Detect which cell encompasses the target text, then output its (x, y) center coordinate. 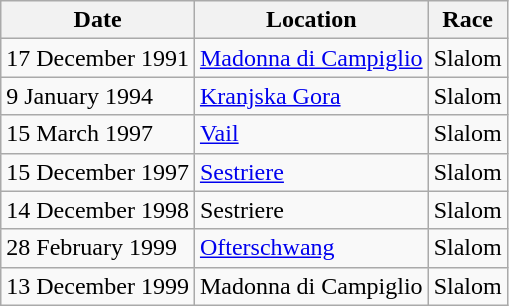
Vail (311, 134)
15 March 1997 (98, 134)
28 February 1999 (98, 248)
15 December 1997 (98, 172)
17 December 1991 (98, 58)
Location (311, 20)
13 December 1999 (98, 286)
Ofterschwang (311, 248)
Kranjska Gora (311, 96)
Date (98, 20)
Race (468, 20)
9 January 1994 (98, 96)
14 December 1998 (98, 210)
